Find where the given text appears and provide that cell's center as [X, Y] coordinate. 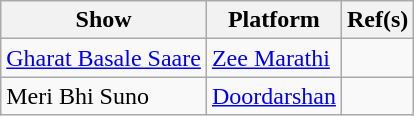
Doordarshan [274, 96]
Ref(s) [377, 20]
Platform [274, 20]
Gharat Basale Saare [104, 58]
Meri Bhi Suno [104, 96]
Zee Marathi [274, 58]
Show [104, 20]
